Determine the [X, Y] coordinate at the center of the cell enclosing the given text.  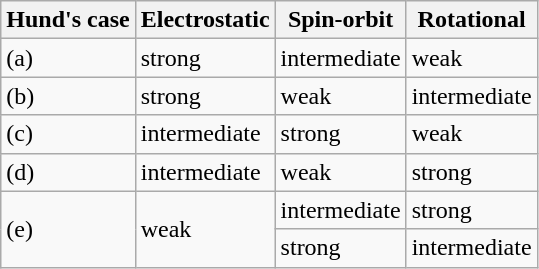
(a) [68, 58]
(d) [68, 172]
(b) [68, 96]
(c) [68, 134]
(e) [68, 229]
Spin-orbit [340, 20]
Rotational [472, 20]
Hund's case [68, 20]
Electrostatic [205, 20]
